Capture the cell that displays the provided text and extract its [x, y] central coordinate. 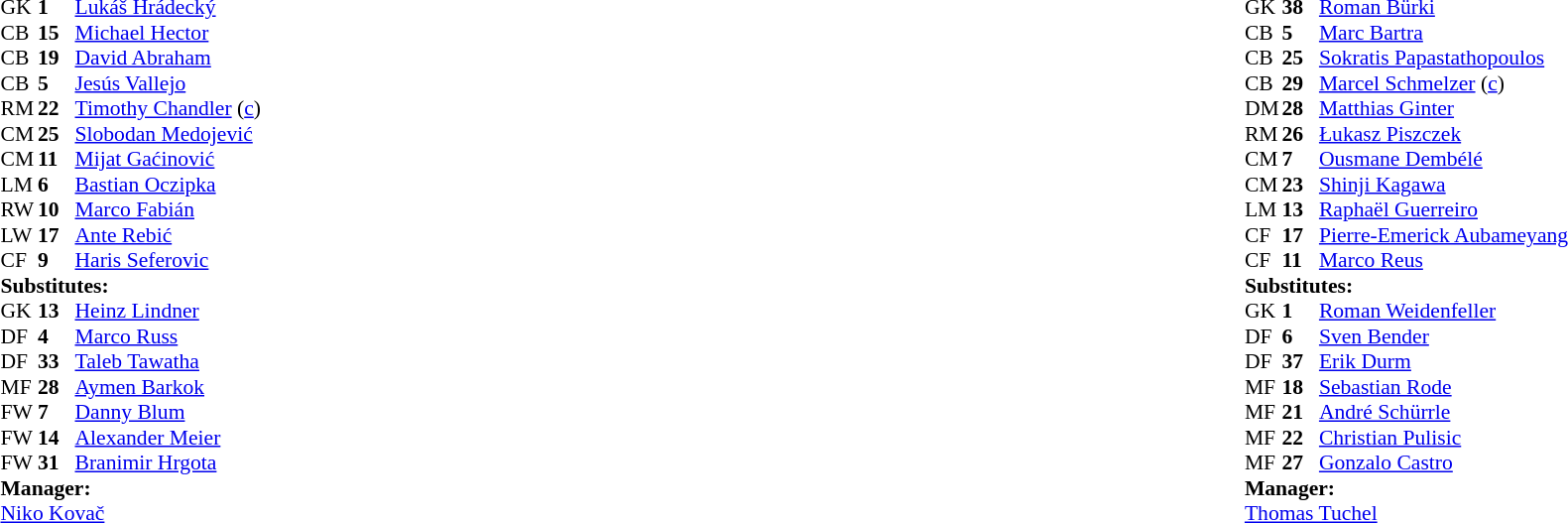
Matthias Ginter [1444, 108]
23 [1300, 185]
Łukasz Piszczek [1444, 134]
37 [1300, 362]
Marco Reus [1444, 261]
Heinz Lindner [169, 311]
26 [1300, 134]
Ousmane Dembélé [1444, 160]
Michael Hector [169, 33]
RW [19, 209]
Bastian Oczipka [169, 185]
10 [57, 209]
Aymen Barkok [169, 387]
14 [57, 438]
31 [57, 463]
David Abraham [169, 59]
Marco Russ [169, 336]
Alexander Meier [169, 438]
Raphaël Guerreiro [1444, 209]
Sven Bender [1444, 336]
Christian Pulisic [1444, 438]
Slobodan Medojević [169, 134]
1 [1300, 311]
Shinji Kagawa [1444, 185]
Gonzalo Castro [1444, 463]
27 [1300, 463]
Sebastian Rode [1444, 387]
15 [57, 33]
21 [1300, 412]
André Schürrle [1444, 412]
DM [1264, 108]
Branimir Hrgota [169, 463]
Erik Durm [1444, 362]
Danny Blum [169, 412]
Marc Bartra [1444, 33]
4 [57, 336]
Mijat Gaćinović [169, 160]
Sokratis Papastathopoulos [1444, 59]
Jesús Vallejo [169, 83]
Pierre-Emerick Aubameyang [1444, 235]
33 [57, 362]
19 [57, 59]
Roman Weidenfeller [1444, 311]
Taleb Tawatha [169, 362]
29 [1300, 83]
Marco Fabián [169, 209]
18 [1300, 387]
9 [57, 261]
Marcel Schmelzer (c) [1444, 83]
Haris Seferovic [169, 261]
Ante Rebić [169, 235]
LW [19, 235]
Timothy Chandler (c) [169, 108]
